Search for the cell housing the specified text and yield its (x, y) center coordinate. 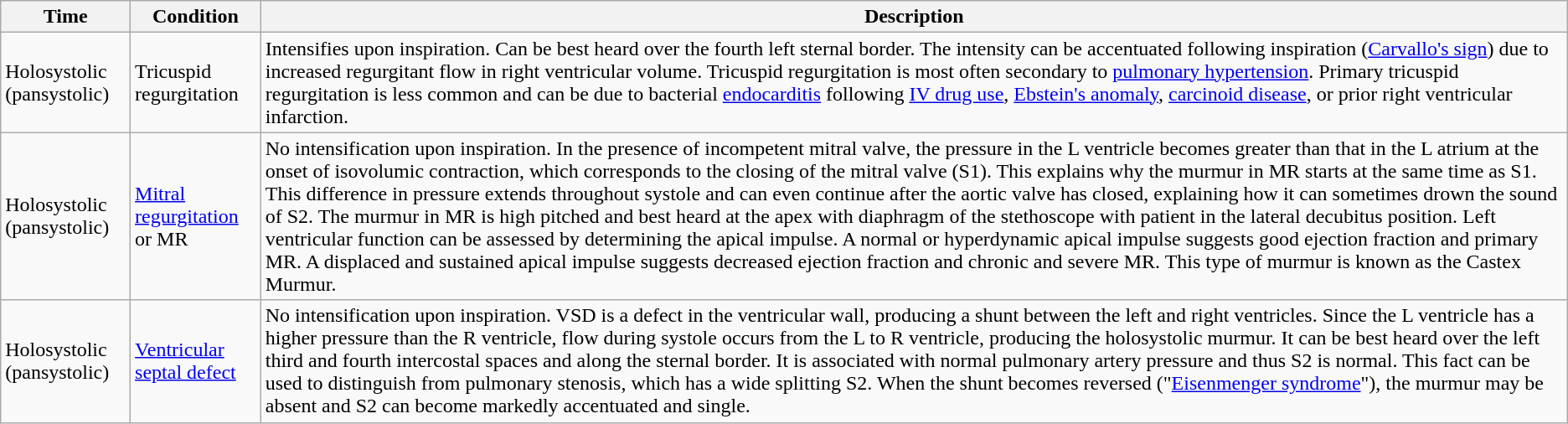
Description (914, 17)
Condition (196, 17)
Ventricular septal defect (196, 361)
Tricuspid regurgitation (196, 82)
Time (65, 17)
Mitral regurgitation or MR (196, 216)
